Provide the [X, Y] coordinate of the cell's center where the given text is located.  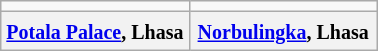
Norbulingka, Lhasa [283, 31]
Potala Palace, Lhasa [95, 31]
